Detect which cell encompasses the target text, then output its [X, Y] center coordinate. 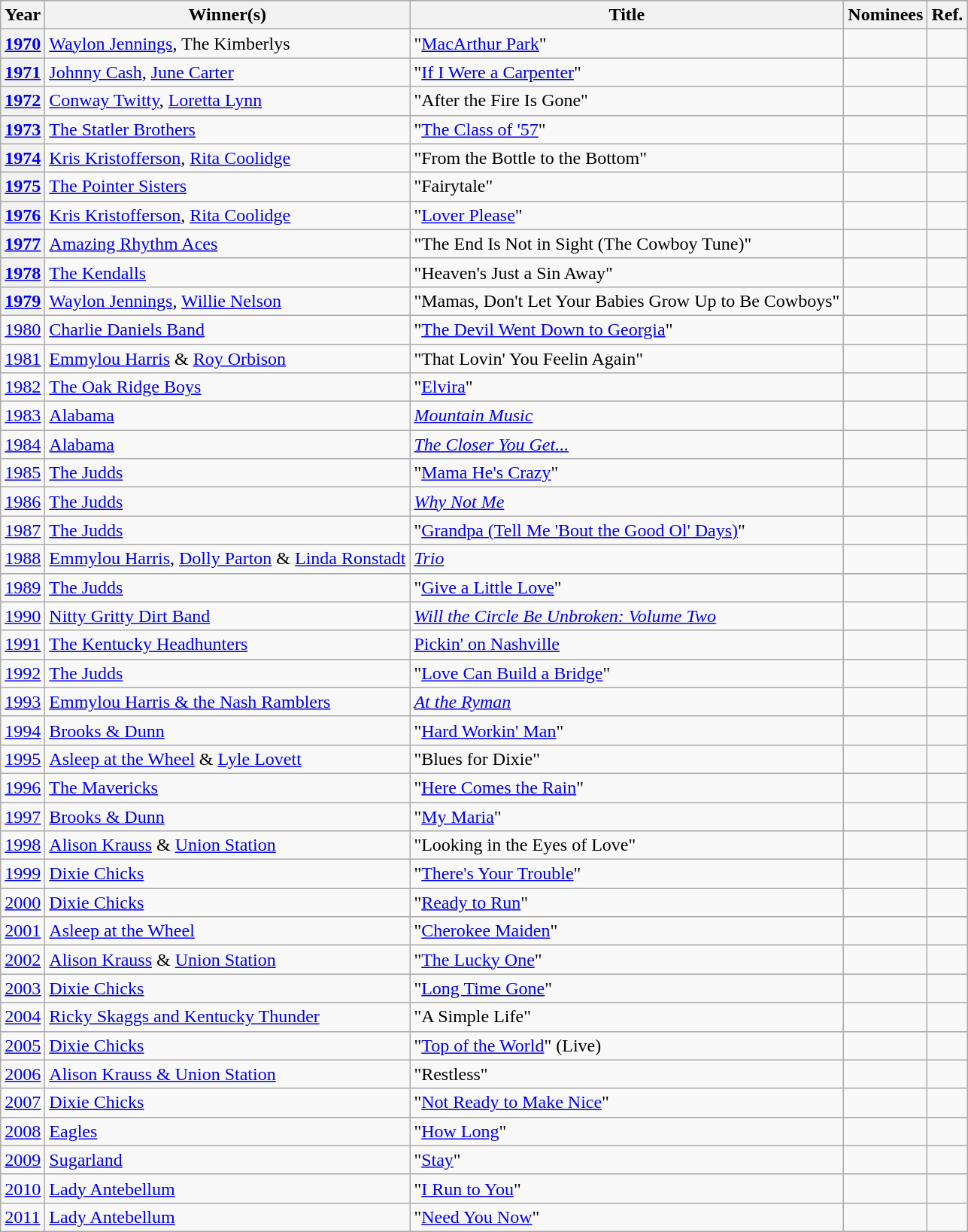
"Fairytale" [627, 187]
Mountain Music [627, 416]
The Pointer Sisters [227, 187]
Waylon Jennings, The Kimberlys [227, 44]
2002 [23, 960]
"The Class of '57" [627, 129]
"My Maria" [627, 816]
"Mama He's Crazy" [627, 473]
1986 [23, 502]
1990 [23, 616]
1998 [23, 845]
Emmylou Harris & the Nash Ramblers [227, 702]
The Oak Ridge Boys [227, 387]
"Need You Now" [627, 1217]
1983 [23, 416]
2007 [23, 1103]
Pickin' on Nashville [627, 645]
1979 [23, 301]
The Kentucky Headhunters [227, 645]
"Mamas, Don't Let Your Babies Grow Up to Be Cowboys" [627, 301]
Nitty Gritty Dirt Band [227, 616]
"After the Fire Is Gone" [627, 101]
1973 [23, 129]
1972 [23, 101]
1992 [23, 673]
1980 [23, 329]
The Closer You Get... [627, 445]
1999 [23, 874]
"I Run to You" [627, 1188]
"Top of the World" (Live) [627, 1045]
"Long Time Gone" [627, 988]
1988 [23, 559]
1981 [23, 359]
"Ready to Run" [627, 903]
"A Simple Life" [627, 1017]
"How Long" [627, 1131]
Winner(s) [227, 15]
"Heaven's Just a Sin Away" [627, 272]
Emmylou Harris, Dolly Parton & Linda Ronstadt [227, 559]
1993 [23, 702]
Asleep at the Wheel [227, 931]
2006 [23, 1074]
1994 [23, 730]
"Looking in the Eyes of Love" [627, 845]
2003 [23, 988]
1984 [23, 445]
"Not Ready to Make Nice" [627, 1103]
"Hard Workin' Man" [627, 730]
The Kendalls [227, 272]
1987 [23, 530]
2004 [23, 1017]
"Elvira" [627, 387]
1978 [23, 272]
2008 [23, 1131]
1974 [23, 158]
"Love Can Build a Bridge" [627, 673]
"The Devil Went Down to Georgia" [627, 329]
1985 [23, 473]
Ref. [948, 15]
Charlie Daniels Band [227, 329]
1977 [23, 244]
"The End Is Not in Sight (The Cowboy Tune)" [627, 244]
Eagles [227, 1131]
Waylon Jennings, Willie Nelson [227, 301]
1996 [23, 787]
At the Ryman [627, 702]
"Give a Little Love" [627, 587]
Trio [627, 559]
Emmylou Harris & Roy Orbison [227, 359]
1982 [23, 387]
Title [627, 15]
"There's Your Trouble" [627, 874]
"Restless" [627, 1074]
"That Lovin' You Feelin Again" [627, 359]
Nominees [886, 15]
1971 [23, 72]
"From the Bottle to the Bottom" [627, 158]
Why Not Me [627, 502]
1989 [23, 587]
1976 [23, 215]
Johnny Cash, June Carter [227, 72]
Sugarland [227, 1160]
Conway Twitty, Loretta Lynn [227, 101]
Ricky Skaggs and Kentucky Thunder [227, 1017]
"Stay" [627, 1160]
2010 [23, 1188]
2005 [23, 1045]
"Here Comes the Rain" [627, 787]
Will the Circle Be Unbroken: Volume Two [627, 616]
2009 [23, 1160]
2011 [23, 1217]
"Cherokee Maiden" [627, 931]
Amazing Rhythm Aces [227, 244]
The Mavericks [227, 787]
"If I Were a Carpenter" [627, 72]
1997 [23, 816]
2001 [23, 931]
2000 [23, 903]
"MacArthur Park" [627, 44]
1975 [23, 187]
1995 [23, 759]
1970 [23, 44]
"Lover Please" [627, 215]
Year [23, 15]
"Grandpa (Tell Me 'Bout the Good Ol' Days)" [627, 530]
"Blues for Dixie" [627, 759]
1991 [23, 645]
"The Lucky One" [627, 960]
The Statler Brothers [227, 129]
Asleep at the Wheel & Lyle Lovett [227, 759]
